Pinpoint the cell where the given text exists, returning its [x, y] midpoint coordinate. 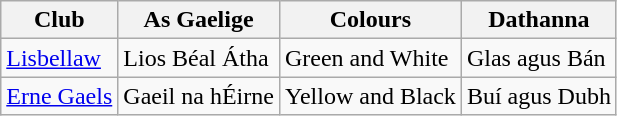
Colours [370, 20]
Yellow and Black [370, 96]
Buí agus Dubh [538, 96]
Erne Gaels [60, 96]
Dathanna [538, 20]
Lisbellaw [60, 58]
Gaeil na hÉirne [199, 96]
Glas agus Bán [538, 58]
As Gaelige [199, 20]
Lios Béal Átha [199, 58]
Green and White [370, 58]
Club [60, 20]
